Search for the cell housing the specified text and yield its (X, Y) center coordinate. 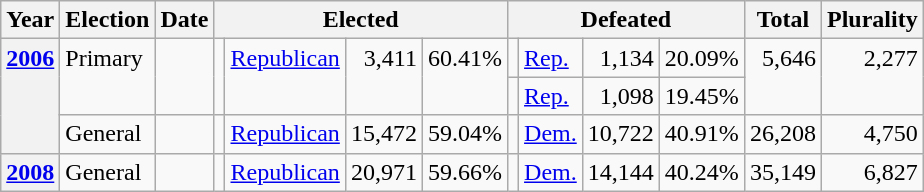
Primary (108, 77)
Defeated (626, 20)
5,646 (782, 77)
14,144 (620, 172)
Election (108, 20)
Plurality (872, 20)
2006 (30, 96)
26,208 (782, 134)
3,411 (384, 77)
2,277 (872, 77)
1,134 (620, 58)
40.24% (702, 172)
Year (30, 20)
20.09% (702, 58)
40.91% (702, 134)
6,827 (872, 172)
Total (782, 20)
20,971 (384, 172)
4,750 (872, 134)
35,149 (782, 172)
60.41% (464, 77)
Date (184, 20)
19.45% (702, 96)
15,472 (384, 134)
1,098 (620, 96)
59.66% (464, 172)
Elected (361, 20)
59.04% (464, 134)
2008 (30, 172)
10,722 (620, 134)
